Scan for the cell matching the given text and deliver its (x, y) coordinate at center. 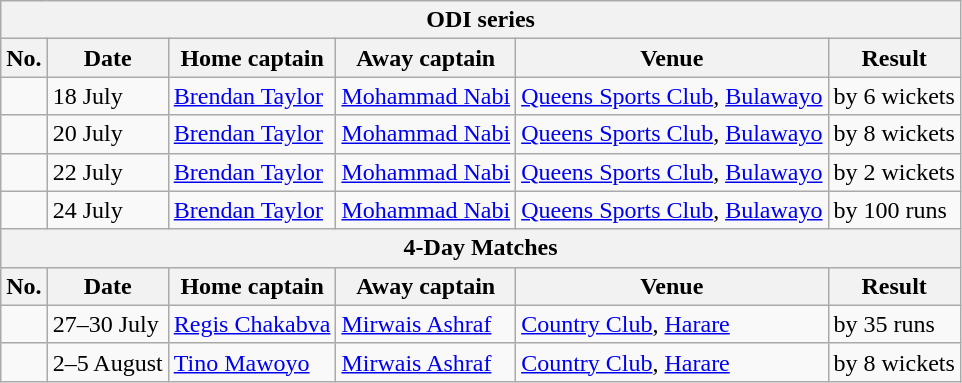
2–5 August (108, 362)
22 July (108, 172)
Regis Chakabva (252, 324)
ODI series (481, 20)
Tino Mawoyo (252, 362)
27–30 July (108, 324)
by 6 wickets (894, 96)
by 100 runs (894, 210)
4-Day Matches (481, 248)
20 July (108, 134)
by 35 runs (894, 324)
by 2 wickets (894, 172)
18 July (108, 96)
24 July (108, 210)
